Output the (X, Y) coordinate of the center of the cell containing the given text.  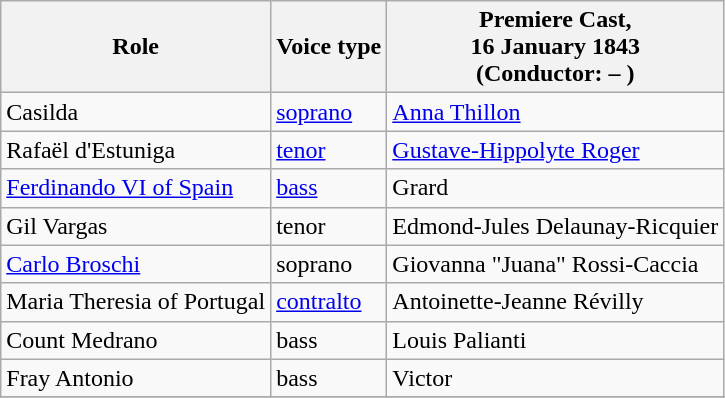
Grard (556, 188)
Louis Palianti (556, 340)
Count Medrano (136, 340)
Voice type (329, 47)
Rafaël d'Estuniga (136, 150)
Edmond-Jules Delaunay-Ricquier (556, 226)
Gustave-Hippolyte Roger (556, 150)
Casilda (136, 112)
Anna Thillon (556, 112)
Premiere Cast, 16 January 1843(Conductor: – ) (556, 47)
contralto (329, 302)
Giovanna "Juana" Rossi-Caccia (556, 264)
Fray Antonio (136, 378)
Gil Vargas (136, 226)
Victor (556, 378)
Antoinette-Jeanne Révilly (556, 302)
Carlo Broschi (136, 264)
Maria Theresia of Portugal (136, 302)
Role (136, 47)
Ferdinando VI of Spain (136, 188)
